Scan for the cell matching the given text and deliver its [X, Y] coordinate at center. 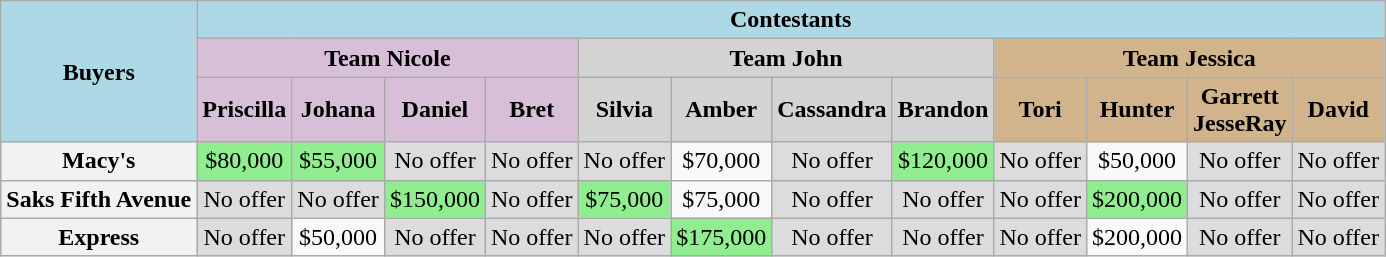
$175,000 [722, 237]
$55,000 [338, 161]
Tori [1040, 110]
$70,000 [722, 161]
David [1338, 110]
Bret [532, 110]
Silvia [624, 110]
Team Nicole [388, 58]
Team John [786, 58]
$80,000 [244, 161]
Express [99, 237]
Cassandra [832, 110]
$150,000 [434, 199]
Amber [722, 110]
Team Jessica [1190, 58]
Johana [338, 110]
Macy's [99, 161]
GarrettJesseRay [1240, 110]
Buyers [99, 72]
Contestants [791, 20]
Hunter [1136, 110]
Saks Fifth Avenue [99, 199]
Priscilla [244, 110]
Daniel [434, 110]
$120,000 [943, 161]
Brandon [943, 110]
